Identify which cell holds the provided text, then report its [X, Y] central coordinate. 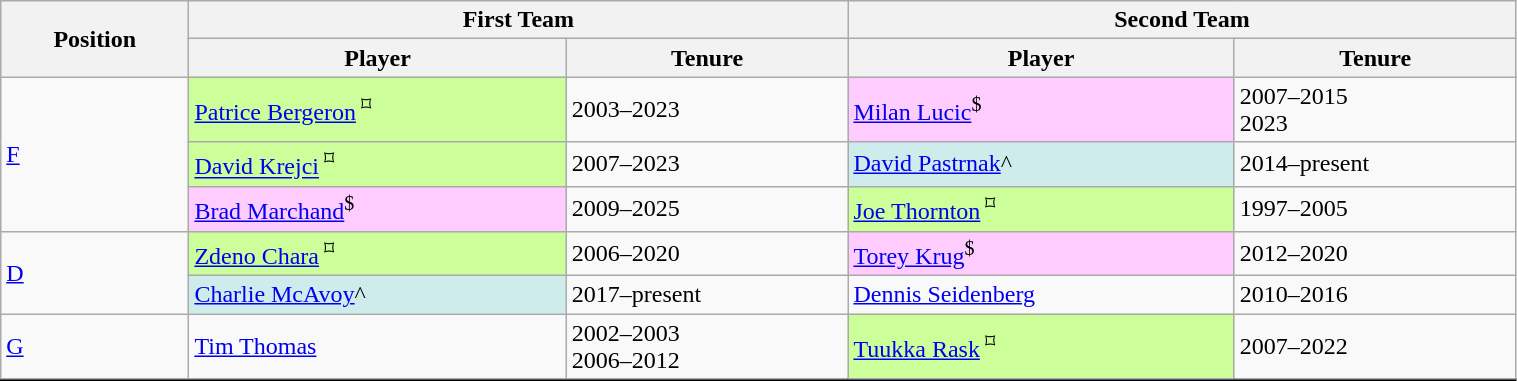
Position [95, 39]
Tuukka Rask ⌑ [1041, 347]
G [95, 347]
F [95, 154]
David Krejci ⌑ [378, 164]
1997–2005 [1375, 208]
Joe Thornton ⌑ [1041, 208]
Milan Lucic$ [1041, 110]
2012–2020 [1375, 254]
2006–2020 [707, 254]
First Team [518, 20]
2003–2023 [707, 110]
Charlie McAvoy^ [378, 295]
Brad Marchand$ [378, 208]
2002–20032006–2012 [707, 347]
Torey Krug$ [1041, 254]
2007–2022 [1375, 347]
Tim Thomas [378, 347]
2010–2016 [1375, 295]
2007–20152023 [1375, 110]
2009–2025 [707, 208]
2014–present [1375, 164]
David Pastrnak^ [1041, 164]
2007–2023 [707, 164]
2017–present [707, 295]
Dennis Seidenberg [1041, 295]
Zdeno Chara ⌑ [378, 254]
D [95, 272]
Second Team [1182, 20]
Patrice Bergeron ⌑ [378, 110]
